Return the (X, Y) coordinate for the center point of the cell that contains the specified text.  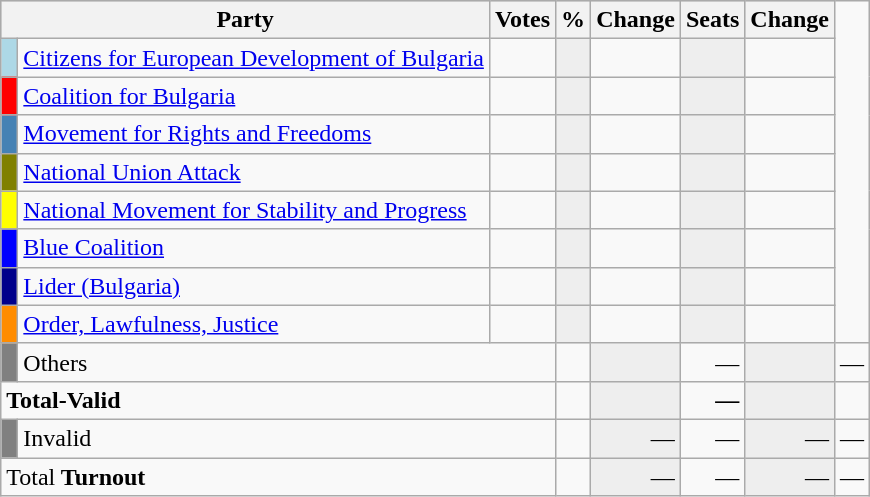
Total-Valid (278, 400)
National Movement for Stability and Progress (254, 210)
Invalid (287, 438)
Total Turnout (278, 477)
% (574, 20)
Others (287, 362)
Party (246, 20)
Order, Lawfulness, Justice (254, 324)
Seats (712, 20)
National Union Attack (254, 172)
Lider (Bulgaria) (254, 286)
Blue Coalition (254, 248)
Movement for Rights and Freedoms (254, 134)
Citizens for European Development of Bulgaria (254, 58)
Coalition for Bulgaria (254, 96)
Votes (522, 20)
